Return (x, y) of the center of cell containing provided text 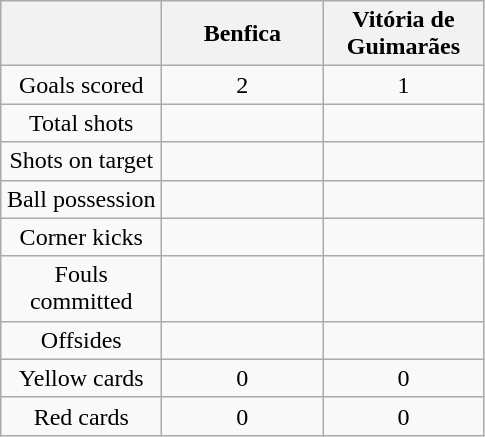
Total shots (82, 123)
Yellow cards (82, 378)
1 (404, 85)
Ball possession (82, 199)
Corner kicks (82, 237)
2 (242, 85)
Fouls committed (82, 288)
Benfica (242, 34)
Shots on target (82, 161)
Red cards (82, 416)
Offsides (82, 340)
Vitória de Guimarães (404, 34)
Goals scored (82, 85)
